Provide the (x, y) coordinate of the cell's center where the given text is located.  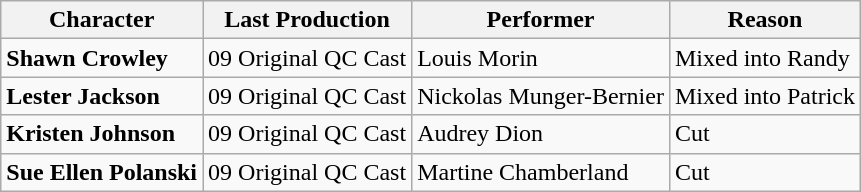
Kristen Johnson (102, 134)
Last Production (308, 20)
Mixed into Patrick (764, 96)
Audrey Dion (541, 134)
Nickolas Munger-Bernier (541, 96)
Martine Chamberland (541, 172)
Performer (541, 20)
Shawn Crowley (102, 58)
Louis Morin (541, 58)
Sue Ellen Polanski (102, 172)
Lester Jackson (102, 96)
Mixed into Randy (764, 58)
Reason (764, 20)
Character (102, 20)
